Capture the cell that displays the provided text and extract its (X, Y) central coordinate. 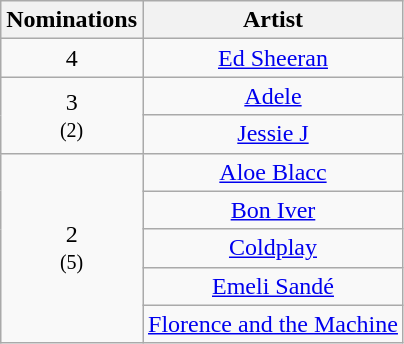
Coldplay (272, 248)
Nominations (72, 20)
Adele (272, 96)
3(2) (72, 115)
2(5) (72, 248)
Jessie J (272, 134)
Ed Sheeran (272, 58)
Florence and the Machine (272, 324)
4 (72, 58)
Emeli Sandé (272, 286)
Aloe Blacc (272, 172)
Bon Iver (272, 210)
Artist (272, 20)
